Output the [X, Y] coordinate of the center of the cell containing the given text.  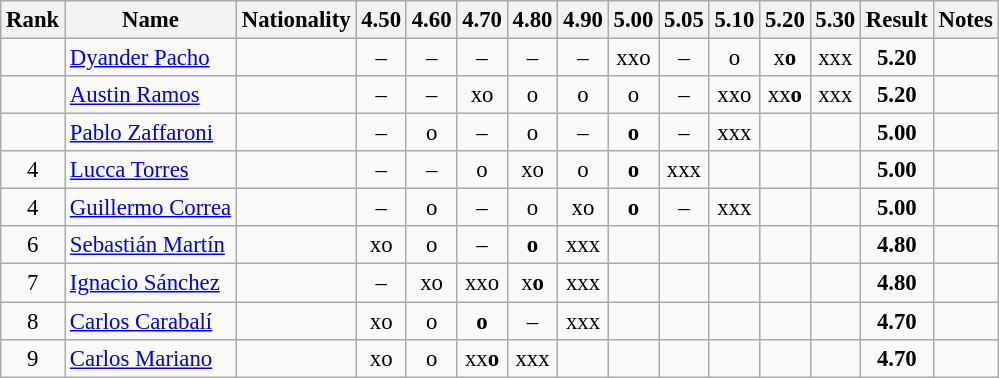
Austin Ramos [151, 95]
Guillermo Correa [151, 208]
6 [33, 245]
5.30 [835, 20]
5.10 [734, 20]
Carlos Mariano [151, 358]
Rank [33, 20]
8 [33, 321]
5.05 [684, 20]
Ignacio Sánchez [151, 283]
9 [33, 358]
Lucca Torres [151, 170]
Nationality [296, 20]
Sebastián Martín [151, 245]
Notes [966, 20]
Pablo Zaffaroni [151, 133]
Carlos Carabalí [151, 321]
4.60 [431, 20]
4.50 [381, 20]
4.90 [583, 20]
Result [898, 20]
Dyander Pacho [151, 58]
Name [151, 20]
7 [33, 283]
